Pinpoint the cell where the given text exists, returning its [x, y] midpoint coordinate. 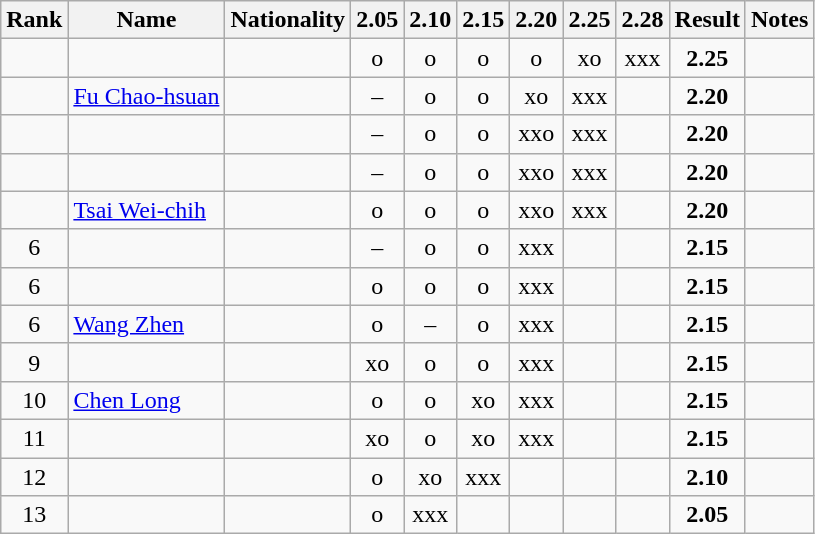
Notes [779, 20]
12 [34, 477]
Result [707, 20]
Nationality [288, 20]
Wang Zhen [146, 324]
10 [34, 400]
Tsai Wei-chih [146, 210]
11 [34, 438]
2.28 [642, 20]
Fu Chao-hsuan [146, 96]
Name [146, 20]
Rank [34, 20]
13 [34, 515]
9 [34, 362]
Chen Long [146, 400]
